For the text-containing cell, return its midpoint in (X, Y) coordinate format. 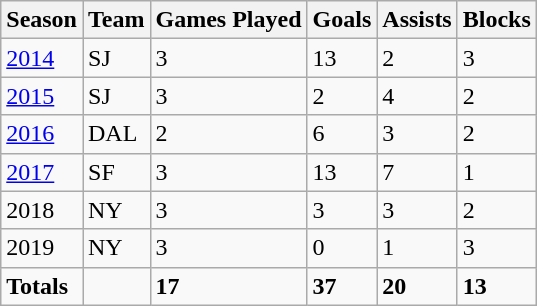
6 (342, 134)
37 (342, 286)
SF (116, 172)
Totals (42, 286)
4 (417, 96)
7 (417, 172)
2018 (42, 210)
2019 (42, 248)
Season (42, 20)
2014 (42, 58)
2015 (42, 96)
Games Played (228, 20)
17 (228, 286)
20 (417, 286)
Blocks (496, 20)
Assists (417, 20)
2016 (42, 134)
2017 (42, 172)
0 (342, 248)
DAL (116, 134)
Goals (342, 20)
Team (116, 20)
